Determine the (X, Y) coordinate at the center of the cell enclosing the given text.  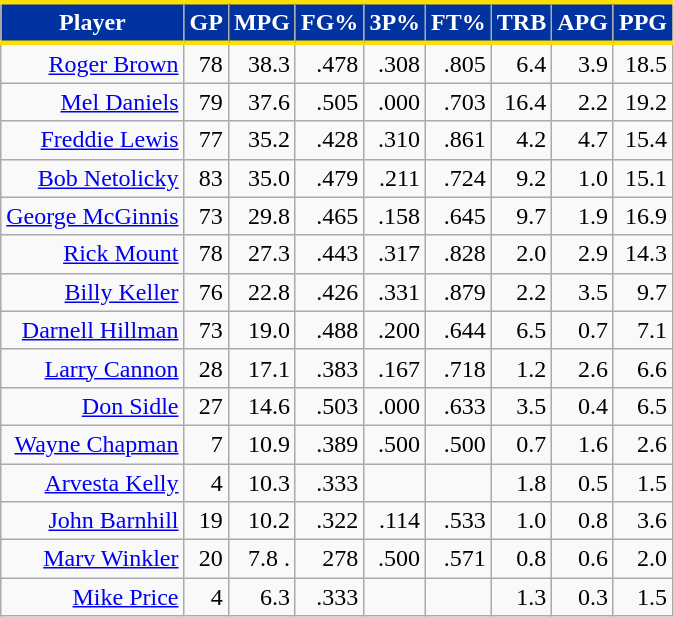
19.0 (262, 330)
3.6 (642, 521)
.317 (395, 254)
1.3 (521, 597)
10.2 (262, 521)
PPG (642, 22)
14.6 (262, 406)
.428 (329, 140)
Rick Mount (92, 254)
Wayne Chapman (92, 444)
35.0 (262, 178)
Marv Winkler (92, 559)
.633 (459, 406)
37.6 (262, 102)
.644 (459, 330)
.443 (329, 254)
7.8 . (262, 559)
20 (206, 559)
.488 (329, 330)
.211 (395, 178)
19.2 (642, 102)
Mike Price (92, 597)
35.2 (262, 140)
1.8 (521, 483)
.383 (329, 368)
0.3 (583, 597)
.158 (395, 216)
17.1 (262, 368)
16.4 (521, 102)
FT% (459, 22)
278 (329, 559)
14.3 (642, 254)
.505 (329, 102)
18.5 (642, 63)
22.8 (262, 292)
7.1 (642, 330)
Darnell Hillman (92, 330)
.114 (395, 521)
27.3 (262, 254)
3P% (395, 22)
1.9 (583, 216)
Don Sidle (92, 406)
Mel Daniels (92, 102)
0.5 (583, 483)
6.6 (642, 368)
Arvesta Kelly (92, 483)
.465 (329, 216)
Billy Keller (92, 292)
10.3 (262, 483)
.167 (395, 368)
.861 (459, 140)
George McGinnis (92, 216)
4.2 (521, 140)
76 (206, 292)
.703 (459, 102)
.310 (395, 140)
Bob Netolicky (92, 178)
83 (206, 178)
Roger Brown (92, 63)
GP (206, 22)
79 (206, 102)
1.6 (583, 444)
3.9 (583, 63)
15.4 (642, 140)
9.2 (521, 178)
.322 (329, 521)
77 (206, 140)
FG% (329, 22)
.503 (329, 406)
.478 (329, 63)
John Barnhill (92, 521)
.718 (459, 368)
Larry Cannon (92, 368)
APG (583, 22)
Player (92, 22)
7 (206, 444)
16.9 (642, 216)
.724 (459, 178)
.331 (395, 292)
28 (206, 368)
.533 (459, 521)
.389 (329, 444)
.828 (459, 254)
10.9 (262, 444)
0.6 (583, 559)
15.1 (642, 178)
.200 (395, 330)
TRB (521, 22)
.645 (459, 216)
.571 (459, 559)
MPG (262, 22)
2.9 (583, 254)
.479 (329, 178)
.879 (459, 292)
6.3 (262, 597)
.308 (395, 63)
27 (206, 406)
4.7 (583, 140)
6.4 (521, 63)
.426 (329, 292)
29.8 (262, 216)
.805 (459, 63)
1.2 (521, 368)
38.3 (262, 63)
Freddie Lewis (92, 140)
0.4 (583, 406)
19 (206, 521)
